For the text-containing cell, return its midpoint in (X, Y) coordinate format. 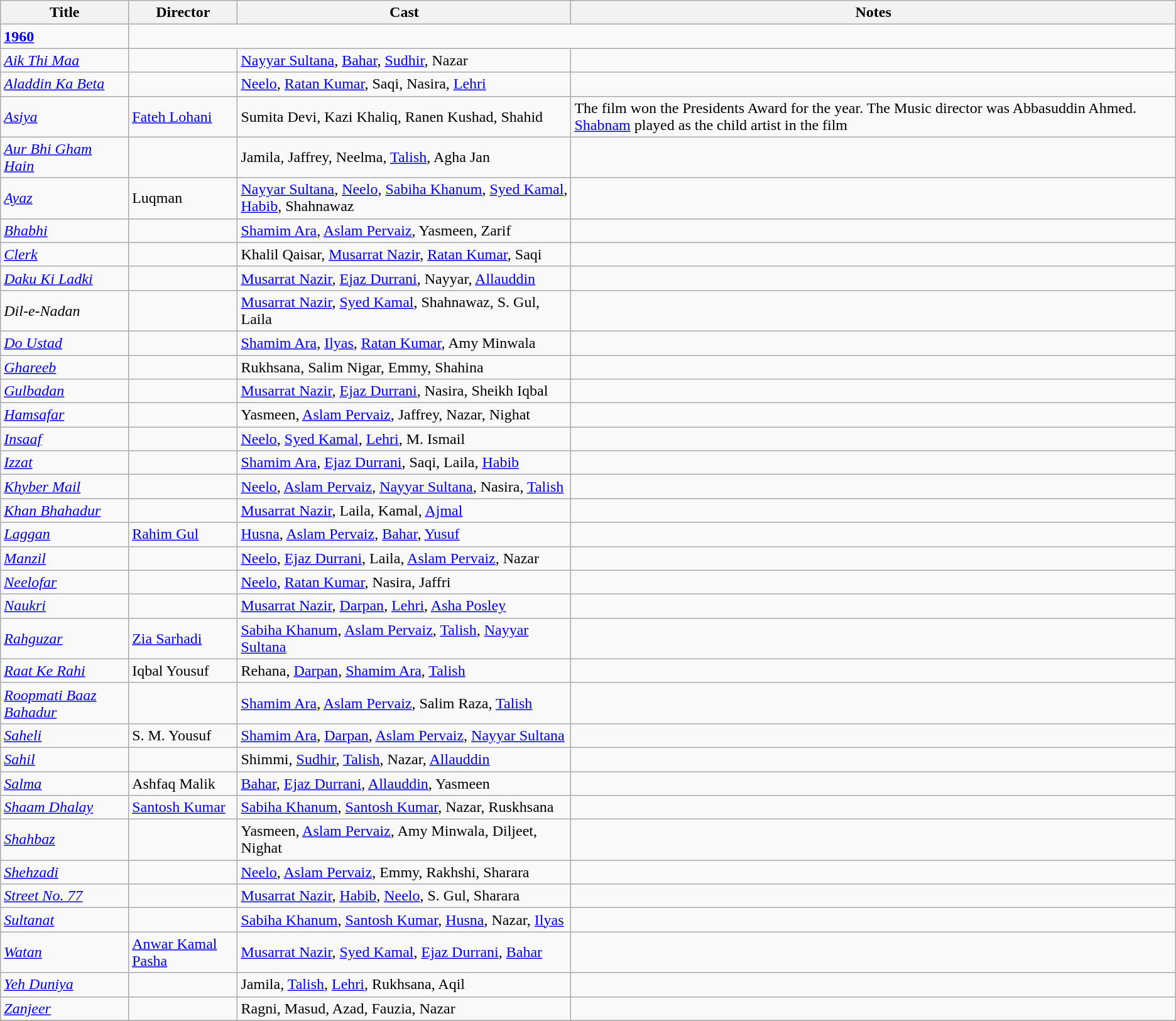
Anwar Kamal Pasha (183, 952)
Shamim Ara, Aslam Pervaiz, Salim Raza, Talish (405, 703)
Laggan (65, 534)
Khalil Qaisar, Musarrat Nazir, Ratan Kumar, Saqi (405, 254)
Neelo, Ejaz Durrani, Laila, Aslam Pervaiz, Nazar (405, 558)
Ashfaq Malik (183, 783)
Shamim Ara, Darpan, Aslam Pervaiz, Nayyar Sultana (405, 735)
Insaaf (65, 439)
Asiya (65, 117)
Iqbal Yousuf (183, 671)
Shamim Ara, Aslam Pervaiz, Yasmeen, Zarif (405, 230)
Sabiha Khanum, Aslam Pervaiz, Talish, Nayyar Sultana (405, 638)
Clerk (65, 254)
Sumita Devi, Kazi Khaliq, Ranen Kushad, Shahid (405, 117)
Khan Bhahadur (65, 511)
Musarrat Nazir, Laila, Kamal, Ajmal (405, 511)
Neelofar (65, 582)
Cast (405, 13)
Street No. 77 (65, 896)
Daku Ki Ladki (65, 278)
Santosh Kumar (183, 808)
Neelo, Aslam Pervaiz, Nayyar Sultana, Nasira, Talish (405, 487)
Jamila, Jaffrey, Neelma, Talish, Agha Jan (405, 157)
Sultanat (65, 920)
Dil-e-Nadan (65, 310)
Aladdin Ka Beta (65, 84)
Khyber Mail (65, 487)
Sabiha Khanum, Santosh Kumar, Husna, Nazar, Ilyas (405, 920)
Rahim Gul (183, 534)
Notes (873, 13)
Naukri (65, 606)
Zanjeer (65, 1008)
Musarrat Nazir, Darpan, Lehri, Asha Posley (405, 606)
Fateh Lohani (183, 117)
Neelo, Syed Kamal, Lehri, M. Ismail (405, 439)
Roopmati Baaz Bahadur (65, 703)
Neelo, Aslam Pervaiz, Emmy, Rakhshi, Sharara (405, 872)
Bhabhi (65, 230)
S. M. Yousuf (183, 735)
Yasmeen, Aslam Pervaiz, Jaffrey, Nazar, Nighat (405, 415)
1960 (65, 36)
Watan (65, 952)
Yasmeen, Aslam Pervaiz, Amy Minwala, Diljeet, Nighat (405, 840)
Do Ustad (65, 343)
Neelo, Ratan Kumar, Saqi, Nasira, Lehri (405, 84)
Rehana, Darpan, Shamim Ara, Talish (405, 671)
Title (65, 13)
Rukhsana, Salim Nigar, Emmy, Shahina (405, 367)
Luqman (183, 198)
Aur Bhi Gham Hain (65, 157)
Musarrat Nazir, Habib, Neelo, S. Gul, Sharara (405, 896)
Husna, Aslam Pervaiz, Bahar, Yusuf (405, 534)
Shimmi, Sudhir, Talish, Nazar, Allauddin (405, 759)
Ayaz (65, 198)
Musarrat Nazir, Ejaz Durrani, Nayyar, Allauddin (405, 278)
Rahguzar (65, 638)
Zia Sarhadi (183, 638)
Jamila, Talish, Lehri, Rukhsana, Aqil (405, 985)
Director (183, 13)
Nayyar Sultana, Neelo, Sabiha Khanum, Syed Kamal, Habib, Shahnawaz (405, 198)
Raat Ke Rahi (65, 671)
Yeh Duniya (65, 985)
Musarrat Nazir, Ejaz Durrani, Nasira, Sheikh Iqbal (405, 391)
Ragni, Masud, Azad, Fauzia, Nazar (405, 1008)
Nayyar Sultana, Bahar, Sudhir, Nazar (405, 60)
Hamsafar (65, 415)
Salma (65, 783)
The film won the Presidents Award for the year. The Music director was Abbasuddin Ahmed. Shabnam played as the child artist in the film (873, 117)
Musarrat Nazir, Syed Kamal, Shahnawaz, S. Gul, Laila (405, 310)
Ghareeb (65, 367)
Sahil (65, 759)
Sabiha Khanum, Santosh Kumar, Nazar, Ruskhsana (405, 808)
Musarrat Nazir, Syed Kamal, Ejaz Durrani, Bahar (405, 952)
Shehzadi (65, 872)
Aik Thi Maa (65, 60)
Saheli (65, 735)
Manzil (65, 558)
Izzat (65, 463)
Shaam Dhalay (65, 808)
Shahbaz (65, 840)
Bahar, Ejaz Durrani, Allauddin, Yasmeen (405, 783)
Shamim Ara, Ilyas, Ratan Kumar, Amy Minwala (405, 343)
Neelo, Ratan Kumar, Nasira, Jaffri (405, 582)
Shamim Ara, Ejaz Durrani, Saqi, Laila, Habib (405, 463)
Gulbadan (65, 391)
